Capture the cell that displays the provided text and extract its [X, Y] central coordinate. 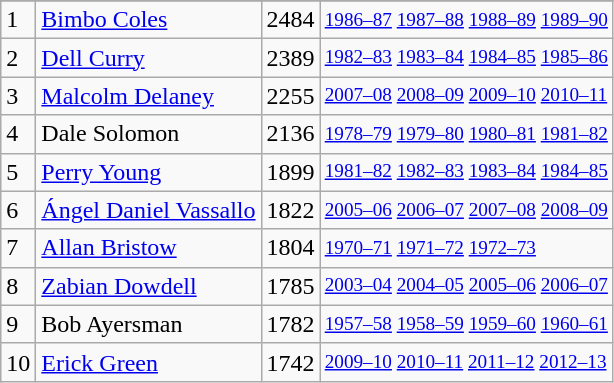
Perry Young [148, 172]
1 [18, 20]
6 [18, 210]
5 [18, 172]
2 [18, 58]
Erick Green [148, 362]
1982–83 1983–84 1984–85 1985–86 [466, 58]
Bob Ayersman [148, 324]
8 [18, 286]
4 [18, 134]
1782 [290, 324]
Ángel Daniel Vassallo [148, 210]
1742 [290, 362]
2136 [290, 134]
Dale Solomon [148, 134]
1785 [290, 286]
7 [18, 248]
1822 [290, 210]
Dell Curry [148, 58]
Malcolm Delaney [148, 96]
1986–87 1987–88 1988–89 1989–90 [466, 20]
10 [18, 362]
3 [18, 96]
2005–06 2006–07 2007–08 2008–09 [466, 210]
1899 [290, 172]
1981–82 1982–83 1983–84 1984–85 [466, 172]
1978–79 1979–80 1980–81 1981–82 [466, 134]
1970–71 1971–72 1972–73 [466, 248]
2255 [290, 96]
2009–10 2010–11 2011–12 2012–13 [466, 362]
1957–58 1958–59 1959–60 1960–61 [466, 324]
Zabian Dowdell [148, 286]
Bimbo Coles [148, 20]
2007–08 2008–09 2009–10 2010–11 [466, 96]
2484 [290, 20]
9 [18, 324]
2003–04 2004–05 2005–06 2006–07 [466, 286]
Allan Bristow [148, 248]
2389 [290, 58]
1804 [290, 248]
